Extract the [x, y] coordinate from the center of the cell holding the provided text.  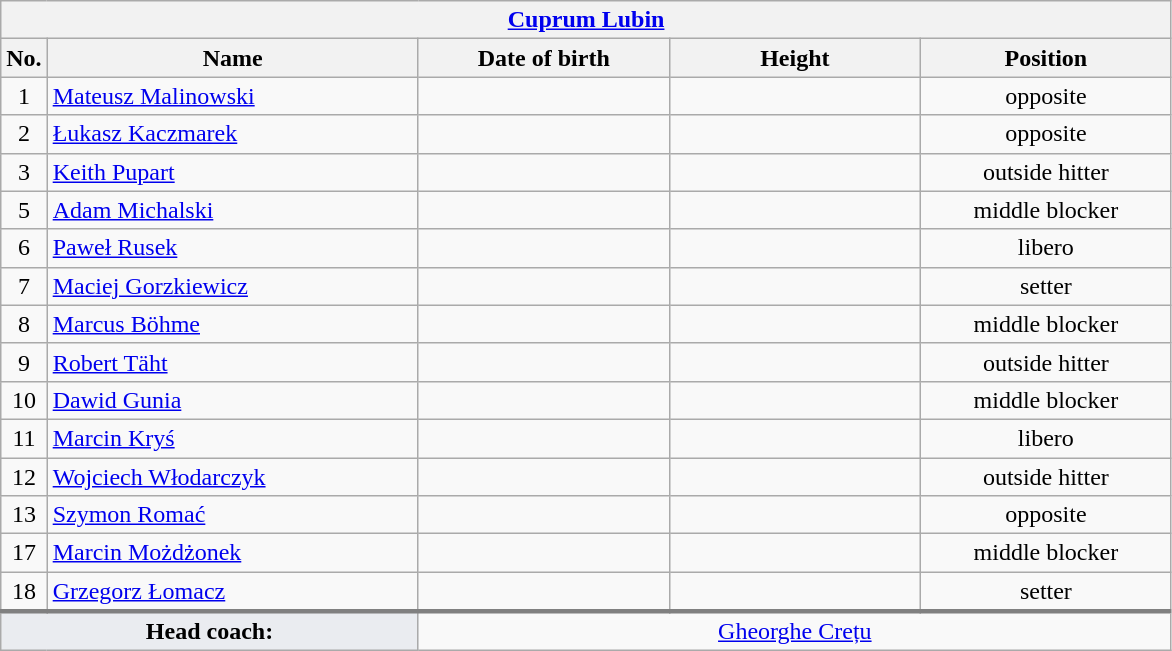
Dawid Gunia [232, 400]
Adam Michalski [232, 210]
Head coach: [210, 631]
5 [24, 210]
Mateusz Malinowski [232, 96]
Gheorghe Crețu [794, 631]
6 [24, 248]
13 [24, 515]
Marcin Możdżonek [232, 553]
Marcus Böhme [232, 324]
1 [24, 96]
Cuprum Lubin [586, 20]
Wojciech Włodarczyk [232, 477]
Date of birth [544, 58]
9 [24, 362]
7 [24, 286]
No. [24, 58]
Keith Pupart [232, 172]
12 [24, 477]
Robert Täht [232, 362]
17 [24, 553]
3 [24, 172]
Name [232, 58]
Szymon Romać [232, 515]
Marcin Kryś [232, 438]
18 [24, 592]
Paweł Rusek [232, 248]
Height [794, 58]
Grzegorz Łomacz [232, 592]
11 [24, 438]
2 [24, 134]
Łukasz Kaczmarek [232, 134]
8 [24, 324]
Maciej Gorzkiewicz [232, 286]
10 [24, 400]
Position [1046, 58]
